Return (x, y) of the center of cell containing provided text 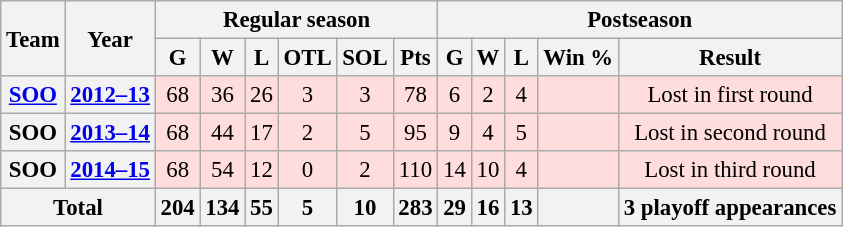
55 (262, 208)
2012–13 (110, 95)
9 (454, 133)
36 (222, 95)
110 (416, 170)
Lost in first round (730, 95)
OTL (308, 58)
0 (308, 170)
13 (522, 208)
54 (222, 170)
Win % (578, 58)
44 (222, 133)
134 (222, 208)
14 (454, 170)
16 (488, 208)
3 playoff appearances (730, 208)
SOL (365, 58)
2014–15 (110, 170)
Pts (416, 58)
95 (416, 133)
Lost in third round (730, 170)
6 (454, 95)
12 (262, 170)
204 (178, 208)
78 (416, 95)
Team (33, 38)
2013–14 (110, 133)
Regular season (296, 20)
283 (416, 208)
17 (262, 133)
Lost in second round (730, 133)
29 (454, 208)
26 (262, 95)
Result (730, 58)
Total (78, 208)
Year (110, 38)
Postseason (640, 20)
